Provide the [X, Y] coordinate of the cell's center where the given text is located.  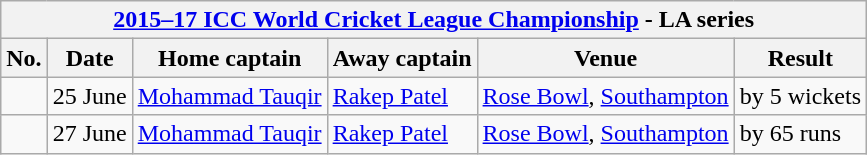
by 65 runs [800, 134]
2015–17 ICC World Cricket League Championship - LA series [434, 20]
25 June [90, 96]
by 5 wickets [800, 96]
Result [800, 58]
27 June [90, 134]
Away captain [402, 58]
Venue [606, 58]
No. [24, 58]
Date [90, 58]
Home captain [230, 58]
